Provide the (x, y) coordinate of the cell's center where the given text is located.  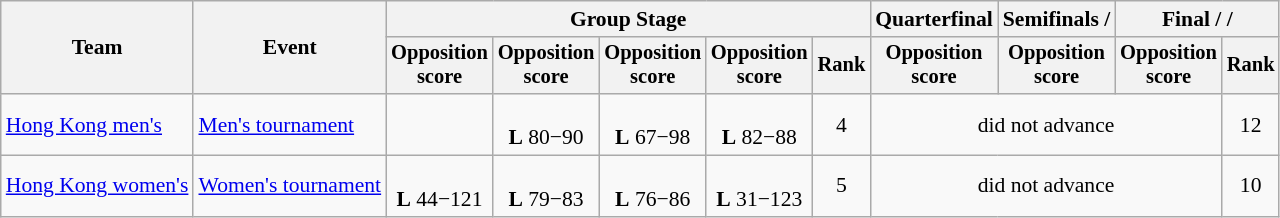
L 79−83 (546, 186)
Quarterfinal (934, 19)
Group Stage (628, 19)
L 82−88 (760, 124)
4 (842, 124)
5 (842, 186)
L 31−123 (760, 186)
L 44−121 (440, 186)
Men's tournament (290, 124)
Hong Kong men's (98, 124)
Semifinals / (1056, 19)
Final / / (1197, 19)
L 67−98 (652, 124)
L 80−90 (546, 124)
Event (290, 48)
Women's tournament (290, 186)
Team (98, 48)
L 76−86 (652, 186)
10 (1251, 186)
Hong Kong women's (98, 186)
12 (1251, 124)
